Provide the (x, y) coordinate of the cell's center where the given text is located.  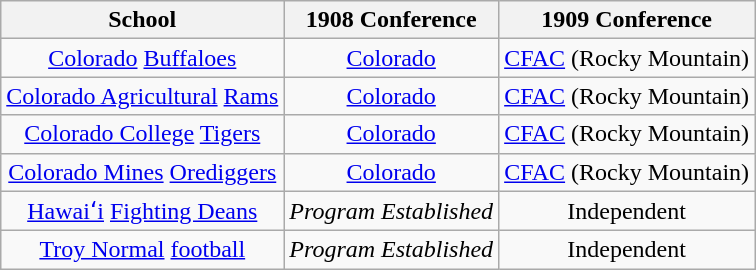
Colorado Mines Orediggers (142, 172)
1908 Conference (392, 20)
Troy Normal football (142, 250)
Colorado College Tigers (142, 134)
1909 Conference (627, 20)
Hawaiʻi Fighting Deans (142, 211)
Colorado Buffaloes (142, 58)
Colorado Agricultural Rams (142, 96)
School (142, 20)
